Return [X, Y] of the center of cell containing provided text 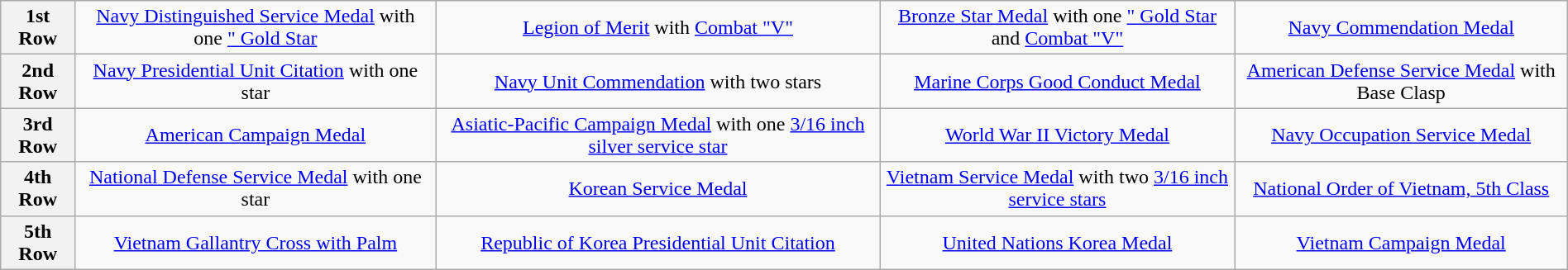
Bronze Star Medal with one " Gold Star and Combat "V" [1057, 28]
Asiatic-Pacific Campaign Medal with one 3/16 inch silver service star [658, 135]
Vietnam Gallantry Cross with Palm [256, 243]
Navy Distinguished Service Medal with one " Gold Star [256, 28]
2nd Row [38, 81]
3rd Row [38, 135]
American Campaign Medal [256, 135]
4th Row [38, 188]
Navy Unit Commendation with two stars [658, 81]
United Nations Korea Medal [1057, 243]
Vietnam Campaign Medal [1401, 243]
National Defense Service Medal with one star [256, 188]
Korean Service Medal [658, 188]
Vietnam Service Medal with two 3/16 inch service stars [1057, 188]
Legion of Merit with Combat "V" [658, 28]
National Order of Vietnam, 5th Class [1401, 188]
American Defense Service Medal with Base Clasp [1401, 81]
Republic of Korea Presidential Unit Citation [658, 243]
Navy Presidential Unit Citation with one star [256, 81]
Marine Corps Good Conduct Medal [1057, 81]
Navy Occupation Service Medal [1401, 135]
Navy Commendation Medal [1401, 28]
1st Row [38, 28]
5th Row [38, 243]
World War II Victory Medal [1057, 135]
